For the text-containing cell, return its midpoint in [X, Y] coordinate format. 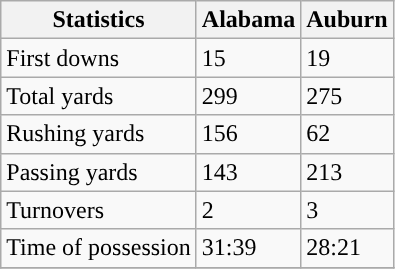
Statistics [99, 20]
First downs [99, 58]
Passing yards [99, 172]
Alabama [248, 20]
15 [248, 58]
31:39 [248, 248]
62 [347, 134]
Rushing yards [99, 134]
213 [347, 172]
156 [248, 134]
299 [248, 96]
2 [248, 210]
3 [347, 210]
Time of possession [99, 248]
28:21 [347, 248]
275 [347, 96]
Turnovers [99, 210]
143 [248, 172]
Total yards [99, 96]
19 [347, 58]
Auburn [347, 20]
